Return the [x, y] coordinate for the center point of the cell that contains the specified text.  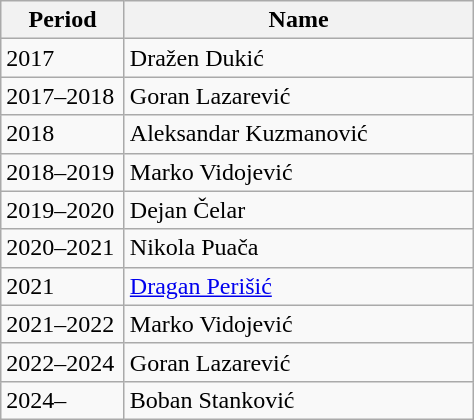
2022–2024 [63, 362]
2019–2020 [63, 210]
Period [63, 20]
Nikola Puača [298, 248]
2021–2022 [63, 324]
2024– [63, 400]
2017–2018 [63, 96]
Name [298, 20]
Aleksandar Kuzmanović [298, 134]
Dejan Čelar [298, 210]
2017 [63, 58]
2020–2021 [63, 248]
2018 [63, 134]
2021 [63, 286]
2018–2019 [63, 172]
Dražen Dukić [298, 58]
Boban Stanković [298, 400]
Dragan Perišić [298, 286]
